Determine the (x, y) coordinate at the center of the cell enclosing the given text.  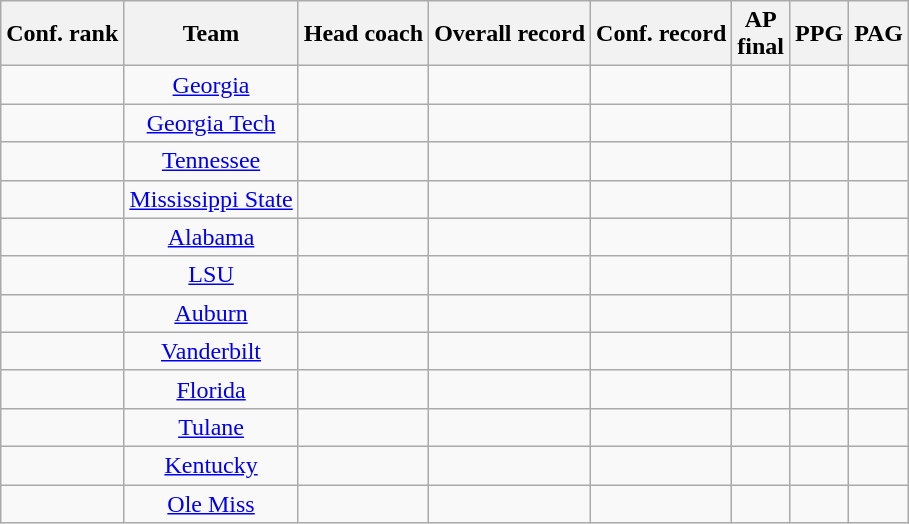
Georgia Tech (211, 123)
Conf. record (662, 34)
PAG (879, 34)
Georgia (211, 85)
Tennessee (211, 161)
Head coach (363, 34)
Tulane (211, 427)
PPG (820, 34)
Team (211, 34)
Overall record (510, 34)
LSU (211, 275)
Ole Miss (211, 503)
APfinal (761, 34)
Auburn (211, 313)
Kentucky (211, 465)
Conf. rank (62, 34)
Florida (211, 389)
Alabama (211, 237)
Vanderbilt (211, 351)
Mississippi State (211, 199)
